Capture the cell that displays the provided text and extract its [x, y] central coordinate. 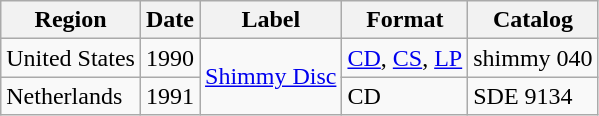
Catalog [533, 20]
Date [170, 20]
Format [405, 20]
Shimmy Disc [271, 77]
SDE 9134 [533, 96]
shimmy 040 [533, 58]
1991 [170, 96]
United States [71, 58]
Label [271, 20]
CD, CS, LP [405, 58]
1990 [170, 58]
Netherlands [71, 96]
CD [405, 96]
Region [71, 20]
